For the text-containing cell, return its midpoint in (X, Y) coordinate format. 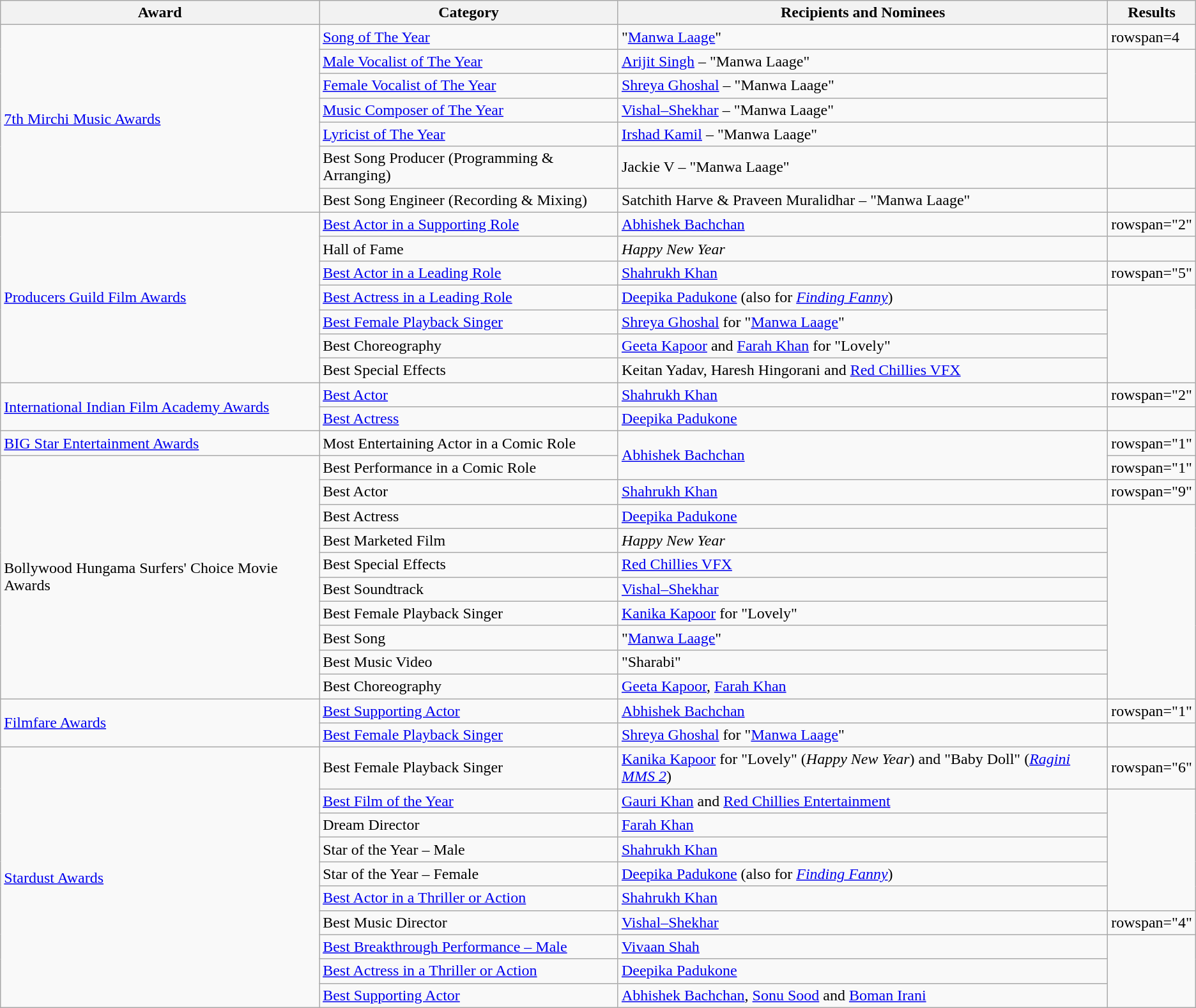
Filmfare Awards (160, 723)
Recipients and Nominees (862, 13)
Most Entertaining Actor in a Comic Role (469, 443)
Female Vocalist of The Year (469, 86)
Song of The Year (469, 37)
Best Actor in a Thriller or Action (469, 898)
Vivaan Shah (862, 947)
Best Performance in a Comic Role (469, 468)
Best Soundtrack (469, 589)
Shreya Ghoshal – "Manwa Laage" (862, 86)
Best Song (469, 638)
Best Song Engineer (Recording & Mixing) (469, 200)
rowspan="4" (1152, 922)
Red Chillies VFX (862, 565)
Best Actress in a Leading Role (469, 297)
Bollywood Hungama Surfers' Choice Movie Awards (160, 577)
Geeta Kapoor and Farah Khan for "Lovely" (862, 346)
Hall of Fame (469, 248)
Best Marketed Film (469, 540)
Vishal–Shekhar – "Manwa Laage" (862, 110)
Best Music Video (469, 662)
Best Film of the Year (469, 801)
Irshad Kamil – "Manwa Laage" (862, 134)
Male Vocalist of The Year (469, 61)
Results (1152, 13)
Farah Khan (862, 825)
"Sharabi" (862, 662)
rowspan="5" (1152, 273)
Best Breakthrough Performance – Male (469, 947)
Abhishek Bachchan, Sonu Sood and Boman Irani (862, 995)
Jackie V – "Manwa Laage" (862, 167)
Best Actor in a Supporting Role (469, 224)
Geeta Kapoor, Farah Khan (862, 686)
Best Actress in a Thriller or Action (469, 971)
Producers Guild Film Awards (160, 297)
rowspan="6" (1152, 768)
Dream Director (469, 825)
Best Song Producer (Programming & Arranging) (469, 167)
Keitan Yadav, Haresh Hingorani and Red Chillies VFX (862, 370)
Stardust Awards (160, 878)
Best Actor in a Leading Role (469, 273)
Music Composer of The Year (469, 110)
Satchith Harve & Praveen Muralidhar – "Manwa Laage" (862, 200)
Gauri Khan and Red Chillies Entertainment (862, 801)
Kanika Kapoor for "Lovely" (Happy New Year) and "Baby Doll" (Ragini MMS 2) (862, 768)
Lyricist of The Year (469, 134)
Star of the Year – Male (469, 850)
rowspan="9" (1152, 492)
Arijit Singh – "Manwa Laage" (862, 61)
BIG Star Entertainment Awards (160, 443)
rowspan=4 (1152, 37)
Kanika Kapoor for "Lovely" (862, 613)
7th Mirchi Music Awards (160, 119)
Best Music Director (469, 922)
Category (469, 13)
Award (160, 13)
International Indian Film Academy Awards (160, 407)
Star of the Year – Female (469, 874)
